For the text-containing cell, return its midpoint in [x, y] coordinate format. 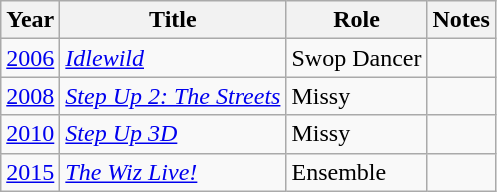
Year [30, 20]
Idlewild [173, 58]
The Wiz Live! [173, 172]
Step Up 3D [173, 134]
2008 [30, 96]
Role [356, 20]
2015 [30, 172]
Notes [461, 20]
Ensemble [356, 172]
Title [173, 20]
2006 [30, 58]
2010 [30, 134]
Step Up 2: The Streets [173, 96]
Swop Dancer [356, 58]
